Provide the (x, y) coordinate of the cell's center where the given text is located.  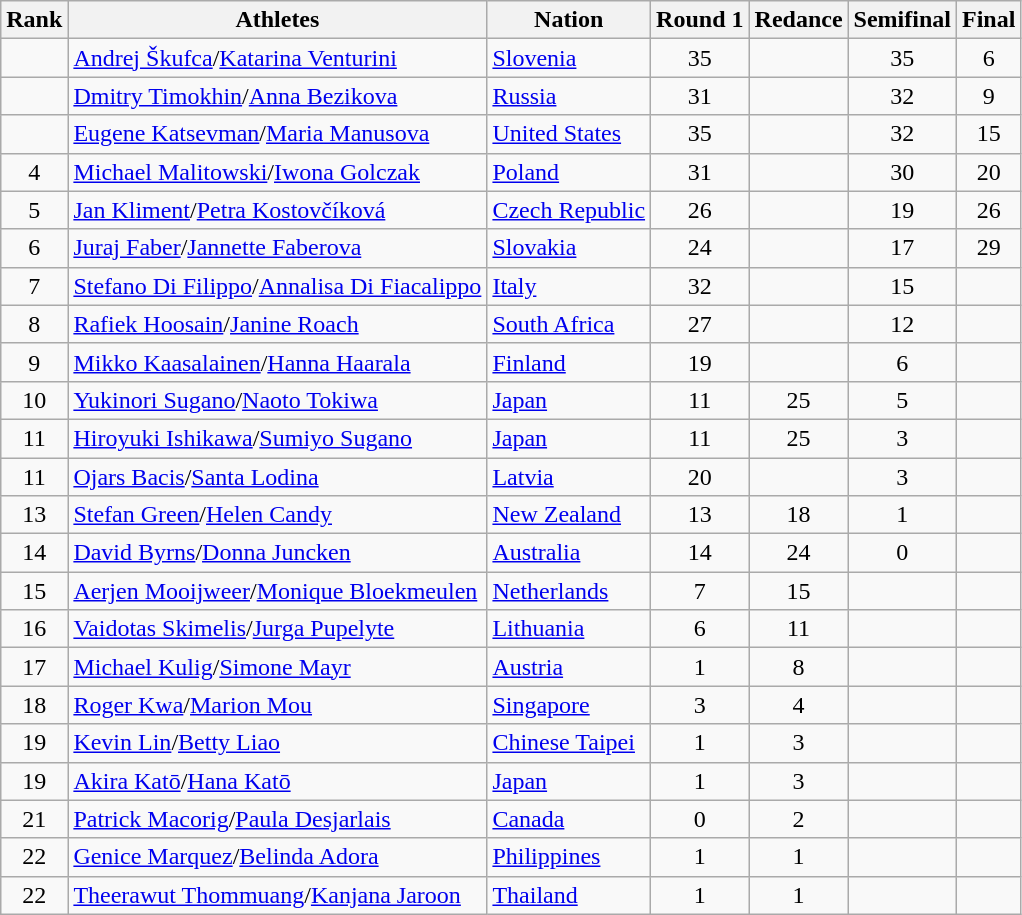
Vaidotas Skimelis/Jurga Pupelyte (278, 629)
Theerawut Thommuang/Kanjana Jaroon (278, 895)
Final (988, 20)
David Byrns/Donna Juncken (278, 553)
Nation (569, 20)
Aerjen Mooijweer/Monique Bloekmeulen (278, 591)
Jan Kliment/Petra Kostovčíková (278, 210)
27 (700, 324)
Netherlands (569, 591)
2 (798, 819)
Czech Republic (569, 210)
29 (988, 248)
16 (34, 629)
Akira Katō/Hana Katō (278, 781)
Stefan Green/Helen Candy (278, 515)
Poland (569, 172)
Genice Marquez/Belinda Adora (278, 857)
Kevin Lin/Betty Liao (278, 743)
Michael Kulig/Simone Mayr (278, 667)
Slovenia (569, 58)
Roger Kwa/Marion Mou (278, 705)
Philippines (569, 857)
12 (902, 324)
Singapore (569, 705)
Patrick Macorig/Paula Desjarlais (278, 819)
Rank (34, 20)
Eugene Katsevman/Maria Manusova (278, 134)
Mikko Kaasalainen/Hanna Haarala (278, 362)
10 (34, 400)
Thailand (569, 895)
Australia (569, 553)
Juraj Faber/Jannette Faberova (278, 248)
Andrej Škufca/Katarina Venturini (278, 58)
Italy (569, 286)
Russia (569, 96)
Stefano Di Filippo/Annalisa Di Fiacalippo (278, 286)
Ojars Bacis/Santa Lodina (278, 477)
Hiroyuki Ishikawa/Sumiyo Sugano (278, 438)
Chinese Taipei (569, 743)
Latvia (569, 477)
Lithuania (569, 629)
21 (34, 819)
South Africa (569, 324)
30 (902, 172)
Yukinori Sugano/Naoto Tokiwa (278, 400)
Michael Malitowski/Iwona Golczak (278, 172)
United States (569, 134)
Canada (569, 819)
Athletes (278, 20)
Dmitry Timokhin/Anna Bezikova (278, 96)
Slovakia (569, 248)
Rafiek Hoosain/Janine Roach (278, 324)
Round 1 (700, 20)
New Zealand (569, 515)
Redance (798, 20)
Austria (569, 667)
Finland (569, 362)
Semifinal (902, 20)
